Output the [X, Y] coordinate of the center of the cell containing the given text.  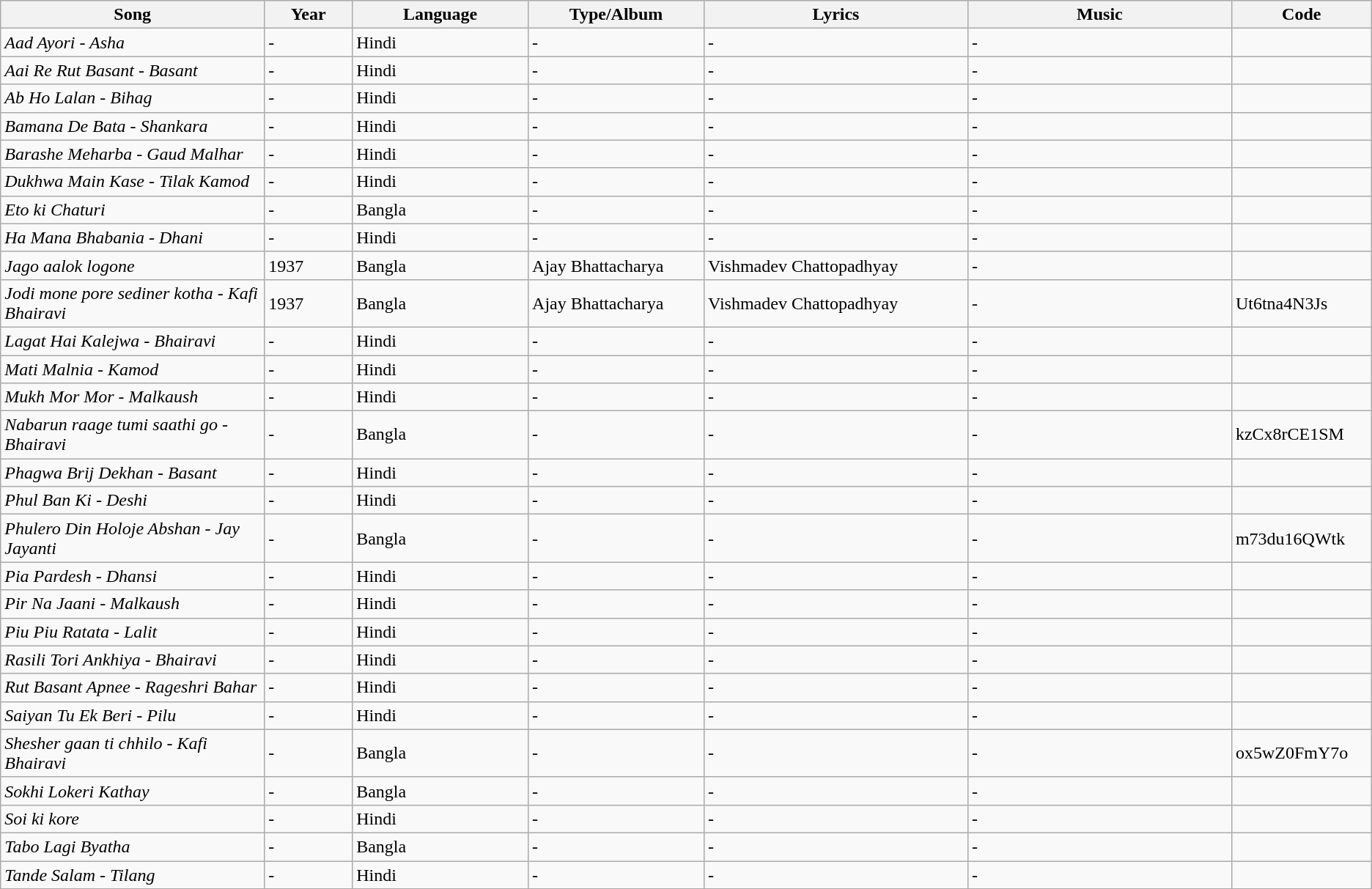
Ha Mana Bhabania - Dhani [133, 237]
Jodi mone pore sediner kotha - Kafi Bhairavi [133, 303]
Rasili Tori Ankhiya - Bhairavi [133, 660]
Phulero Din Holoje Abshan - Jay Jayanti [133, 538]
Lagat Hai Kalejwa - Bhairavi [133, 341]
Bamana De Bata - Shankara [133, 126]
Tande Salam - Tilang [133, 874]
Aad Ayori - Asha [133, 43]
ox5wZ0FmY7o [1302, 753]
m73du16QWtk [1302, 538]
Lyrics [836, 15]
Pir Na Jaani - Malkaush [133, 604]
Mukh Mor Mor - Malkaush [133, 397]
Phul Ban Ki - Deshi [133, 501]
Pia Pardesh - Dhansi [133, 576]
Music [1099, 15]
Piu Piu Ratata - Lalit [133, 632]
Song [133, 15]
Barashe Meharba - Gaud Malhar [133, 154]
Eto ki Chaturi [133, 210]
Phagwa Brij Dekhan - Basant [133, 473]
Year [309, 15]
Nabarun raage tumi saathi go - Bhairavi [133, 435]
kzCx8rCE1SM [1302, 435]
Ut6tna4N3Js [1302, 303]
Type/Album [616, 15]
Shesher gaan ti chhilo - Kafi Bhairavi [133, 753]
Dukhwa Main Kase - Tilak Kamod [133, 182]
Mati Malnia - Kamod [133, 369]
Tabo Lagi Byatha [133, 846]
Ab Ho Lalan - Bihag [133, 98]
Soi ki kore [133, 819]
Sokhi Lokeri Kathay [133, 791]
Code [1302, 15]
Rut Basant Apnee - Rageshri Bahar [133, 687]
Jago aalok logone [133, 265]
Saiyan Tu Ek Beri - Pilu [133, 715]
Language [440, 15]
Aai Re Rut Basant - Basant [133, 70]
